Capture the cell that displays the provided text and extract its [x, y] central coordinate. 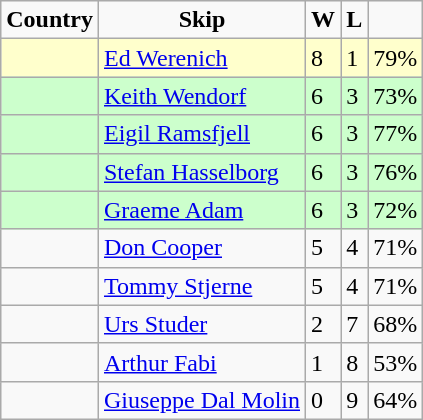
53% [396, 362]
Tommy Stjerne [202, 286]
Ed Werenich [202, 58]
72% [396, 210]
Eigil Ramsfjell [202, 134]
0 [324, 400]
Giuseppe Dal Molin [202, 400]
73% [396, 96]
Skip [202, 20]
Don Cooper [202, 248]
Country [50, 20]
68% [396, 324]
2 [324, 324]
Stefan Hasselborg [202, 172]
Graeme Adam [202, 210]
W [324, 20]
76% [396, 172]
77% [396, 134]
Arthur Fabi [202, 362]
9 [354, 400]
79% [396, 58]
Urs Studer [202, 324]
7 [354, 324]
64% [396, 400]
Keith Wendorf [202, 96]
L [354, 20]
